Determine the (x, y) coordinate at the center of the cell enclosing the given text.  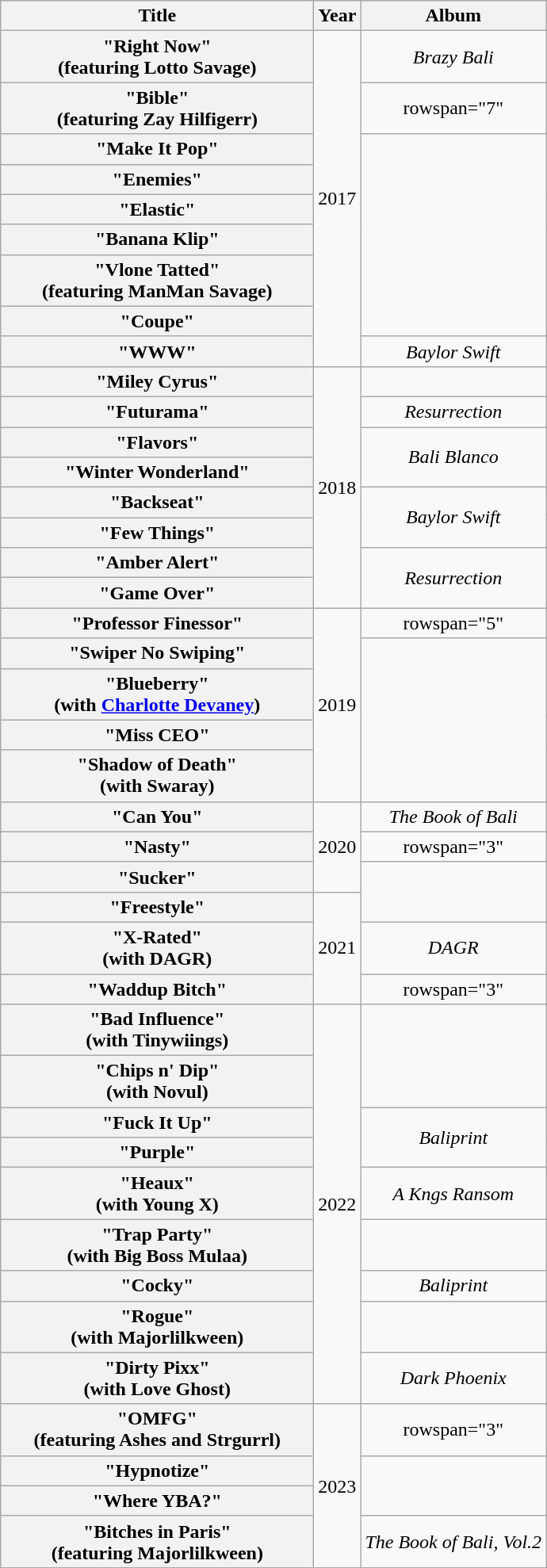
"Swiper No Swiping" (157, 653)
The Book of Bali (453, 817)
"Miley Cyrus" (157, 381)
"Nasty" (157, 847)
rowspan="5" (453, 623)
"Game Over" (157, 593)
"Bitches in Paris"(featuring Majorlilkween) (157, 1541)
"Waddup Bitch" (157, 989)
"Backseat" (157, 503)
"Sucker" (157, 877)
"Banana Klip" (157, 239)
"Few Things" (157, 533)
The Book of Bali, Vol.2 (453, 1541)
A Kngs Ransom (453, 1194)
2022 (338, 1205)
Album (453, 16)
rowspan="7" (453, 108)
"Amber Alert" (157, 563)
"Vlone Tatted"(featuring ManMan Savage) (157, 281)
"Hypnotize" (157, 1470)
"Make It Pop" (157, 149)
2019 (338, 705)
"Winter Wonderland" (157, 472)
"Shadow of Death"(with Swaray) (157, 775)
"X-Rated"(with DAGR) (157, 948)
"Chips n' Dip"(with Novul) (157, 1081)
"Coupe" (157, 321)
"Cocky" (157, 1286)
"Professor Finessor" (157, 623)
2020 (338, 847)
Bali Blanco (453, 457)
"Bible"(featuring Zay Hilfigerr) (157, 108)
2017 (338, 199)
"Enemies" (157, 179)
DAGR (453, 948)
Dark Phoenix (453, 1378)
Title (157, 16)
"Freestyle" (157, 907)
2023 (338, 1486)
"Futurama" (157, 411)
"WWW" (157, 351)
"Dirty Pixx"(with Love Ghost) (157, 1378)
Brazy Bali (453, 57)
"Bad Influence"(with Tinywiings) (157, 1031)
"OMFG"(featuring Ashes and Strgurrl) (157, 1430)
"Rogue"(with Majorlilkween) (157, 1327)
"Trap Party"(with Big Boss Mulaa) (157, 1245)
2018 (338, 487)
"Fuck It Up" (157, 1122)
"Can You" (157, 817)
"Where YBA?" (157, 1501)
"Blueberry"(with Charlotte Devaney) (157, 694)
2021 (338, 948)
"Purple" (157, 1153)
"Flavors" (157, 442)
"Heaux"(with Young X) (157, 1194)
"Right Now"(featuring Lotto Savage) (157, 57)
"Miss CEO" (157, 735)
Year (338, 16)
"Elastic" (157, 209)
